Capture the cell that displays the provided text and extract its [x, y] central coordinate. 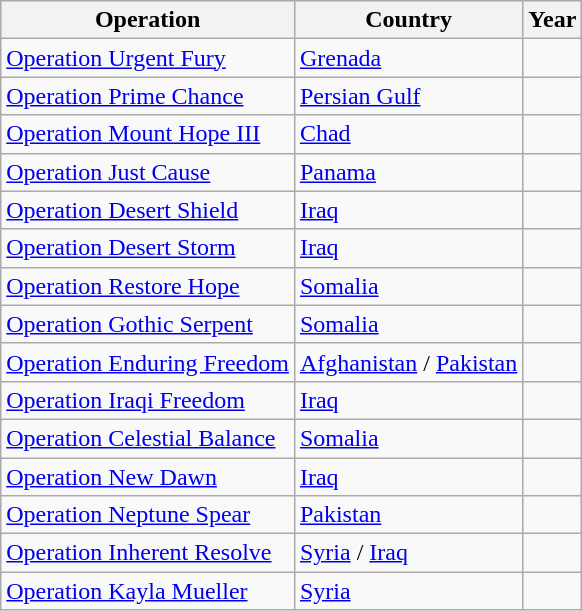
Operation Gothic Serpent [148, 324]
Operation [148, 20]
Chad [408, 134]
Operation Celestial Balance [148, 438]
Syria / Iraq [408, 553]
Operation Enduring Freedom [148, 362]
Operation Restore Hope [148, 286]
Pakistan [408, 515]
Operation Desert Shield [148, 210]
Operation Inherent Resolve [148, 553]
Year [552, 20]
Operation Desert Storm [148, 248]
Operation New Dawn [148, 477]
Operation Iraqi Freedom [148, 400]
Persian Gulf [408, 96]
Operation Mount Hope III [148, 134]
Operation Urgent Fury [148, 58]
Operation Neptune Spear [148, 515]
Panama [408, 172]
Country [408, 20]
Operation Prime Chance [148, 96]
Afghanistan / Pakistan [408, 362]
Operation Kayla Mueller [148, 591]
Operation Just Cause [148, 172]
Syria [408, 591]
Grenada [408, 58]
